Provide the [X, Y] coordinate of the cell's center where the given text is located.  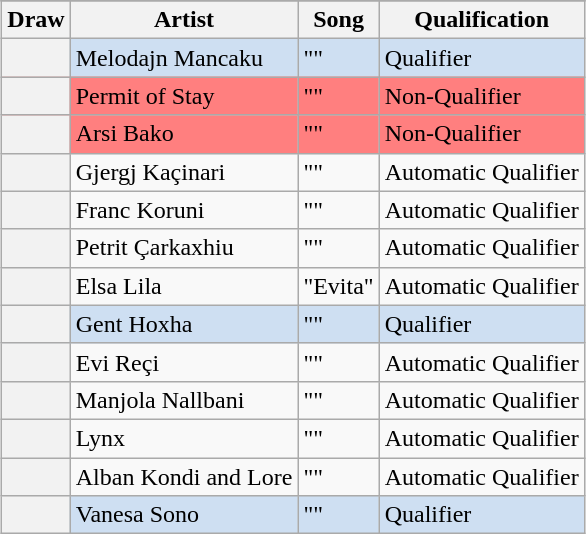
Vanesa Sono [184, 515]
Song [338, 20]
Qualification [482, 20]
"Evita" [338, 286]
Manjola Nallbani [184, 400]
Permit of Stay [184, 96]
Artist [184, 20]
Gent Hoxha [184, 324]
Petrit Çarkaxhiu [184, 248]
Draw [36, 20]
Melodajn Mancaku [184, 58]
Alban Kondi and Lore [184, 477]
Gjergj Kaçinari [184, 172]
Lynx [184, 438]
Arsi Bako [184, 134]
Elsa Lila [184, 286]
Franc Koruni [184, 210]
Evi Reçi [184, 362]
